Return the [x, y] coordinate for the center point of the cell that contains the specified text.  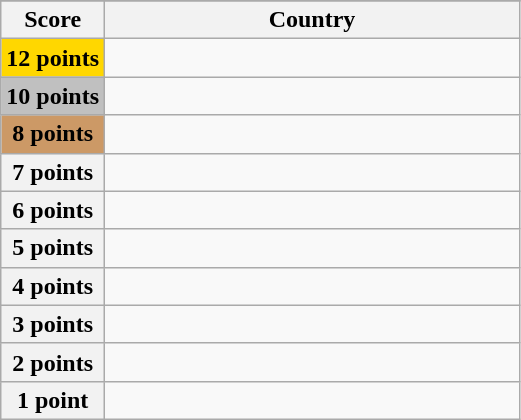
Score [53, 20]
1 point [53, 400]
4 points [53, 286]
8 points [53, 134]
6 points [53, 210]
12 points [53, 58]
7 points [53, 172]
Country [312, 20]
10 points [53, 96]
2 points [53, 362]
5 points [53, 248]
3 points [53, 324]
